From the cell containing the given text, extract its center point as [x, y] coordinate. 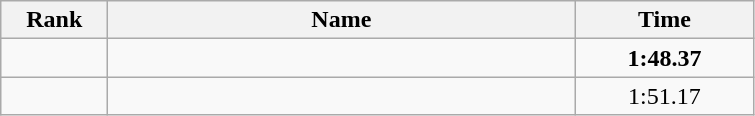
Name [342, 20]
Time [664, 20]
1:51.17 [664, 96]
Rank [54, 20]
1:48.37 [664, 58]
